Return (X, Y) of the center of cell containing provided text 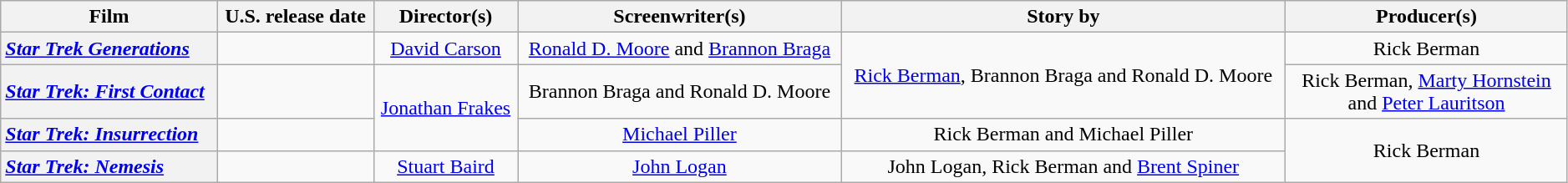
Film (109, 17)
Jonathan Frakes (446, 107)
John Logan, Rick Berman and Brent Spiner (1063, 166)
Rick Berman, Marty Hornstein and Peter Lauritson (1427, 92)
Rick Berman and Michael Piller (1063, 135)
Producer(s) (1427, 17)
Director(s) (446, 17)
John Logan (680, 166)
Brannon Braga and Ronald D. Moore (680, 92)
Stuart Baird (446, 166)
David Carson (446, 48)
Ronald D. Moore and Brannon Braga (680, 48)
Star Trek: First Contact (109, 92)
Rick Berman, Brannon Braga and Ronald D. Moore (1063, 75)
Star Trek: Nemesis (109, 166)
Michael Piller (680, 135)
U.S. release date (296, 17)
Story by (1063, 17)
Star Trek Generations (109, 48)
Screenwriter(s) (680, 17)
Star Trek: Insurrection (109, 135)
